Extract the [X, Y] coordinate from the center of the cell holding the provided text.  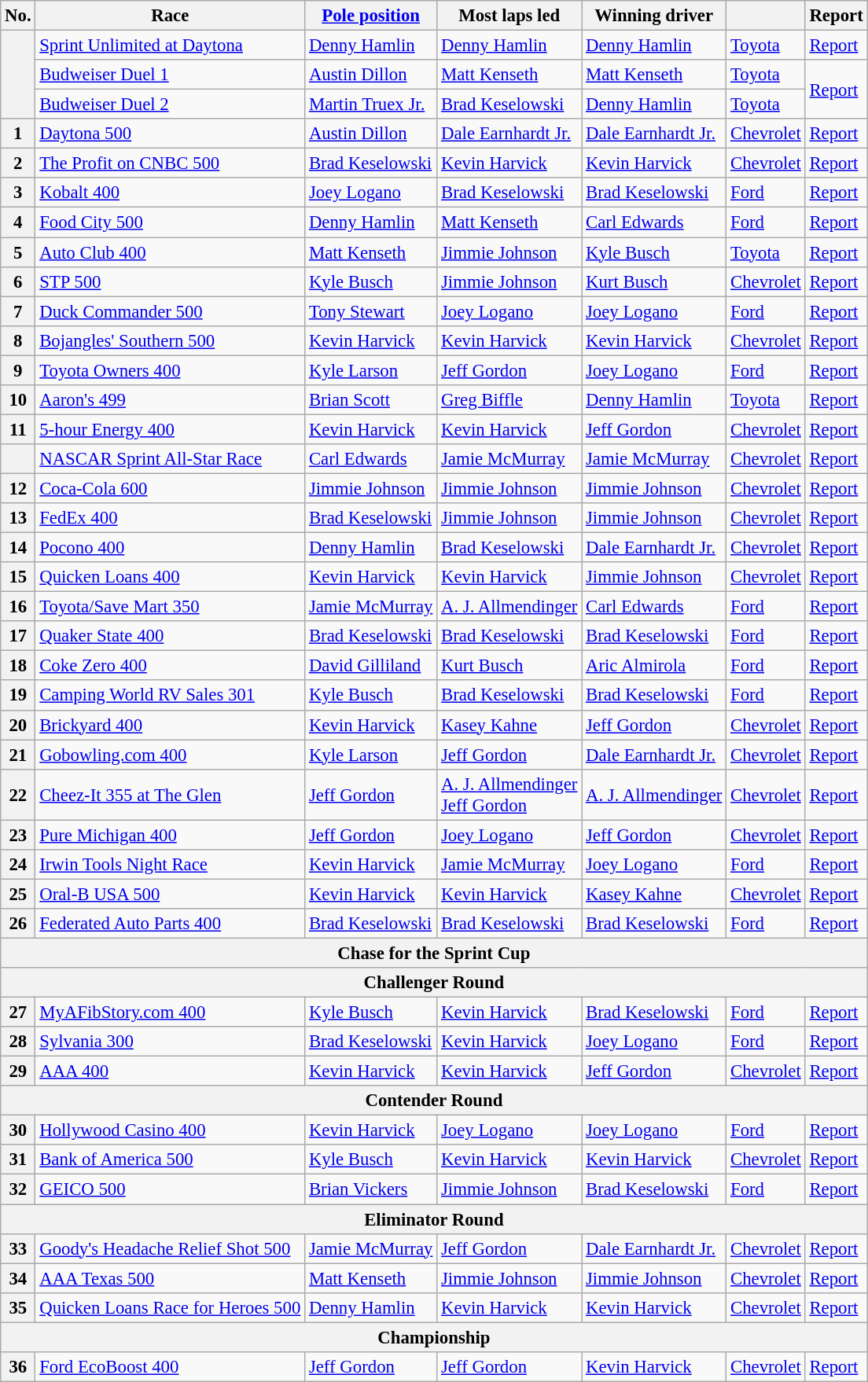
Brickyard 400 [170, 725]
Oral-B USA 500 [170, 894]
Bank of America 500 [170, 1160]
18 [18, 666]
22 [18, 794]
Camping World RV Sales 301 [170, 696]
AAA 400 [170, 1071]
25 [18, 894]
Aaron's 499 [170, 400]
The Profit on CNBC 500 [170, 164]
17 [18, 636]
23 [18, 835]
27 [18, 1013]
AAA Texas 500 [170, 1278]
Pole position [371, 16]
10 [18, 400]
7 [18, 311]
Sprint Unlimited at Daytona [170, 46]
14 [18, 548]
STP 500 [170, 281]
Aric Almirola [654, 666]
1 [18, 134]
4 [18, 222]
Federated Auto Parts 400 [170, 924]
13 [18, 518]
Challenger Round [434, 983]
A. J. AllmendingerJeff Gordon [509, 794]
5-hour Energy 400 [170, 429]
34 [18, 1278]
Quicken Loans Race for Heroes 500 [170, 1307]
15 [18, 577]
David Gilliland [371, 666]
Sylvania 300 [170, 1042]
8 [18, 340]
Pure Michigan 400 [170, 835]
30 [18, 1130]
Winning driver [654, 16]
24 [18, 865]
31 [18, 1160]
Championship [434, 1337]
Cheez-It 355 at The Glen [170, 794]
Duck Commander 500 [170, 311]
Coca-Cola 600 [170, 488]
Auto Club 400 [170, 252]
19 [18, 696]
Budweiser Duel 2 [170, 105]
Most laps led [509, 16]
29 [18, 1071]
32 [18, 1189]
MyAFibStory.com 400 [170, 1013]
21 [18, 755]
Hollywood Casino 400 [170, 1130]
Goody's Headache Relief Shot 500 [170, 1248]
Food City 500 [170, 222]
Brian Vickers [371, 1189]
5 [18, 252]
NASCAR Sprint All-Star Race [170, 459]
Eliminator Round [434, 1219]
Race [170, 16]
3 [18, 193]
11 [18, 429]
Pocono 400 [170, 548]
Brian Scott [371, 400]
Toyota Owners 400 [170, 370]
Contender Round [434, 1101]
36 [18, 1367]
Daytona 500 [170, 134]
6 [18, 281]
Chase for the Sprint Cup [434, 953]
Irwin Tools Night Race [170, 865]
Greg Biffle [509, 400]
Toyota/Save Mart 350 [170, 607]
GEICO 500 [170, 1189]
Kobalt 400 [170, 193]
26 [18, 924]
Martin Truex Jr. [371, 105]
Quaker State 400 [170, 636]
20 [18, 725]
No. [18, 16]
Gobowling.com 400 [170, 755]
Budweiser Duel 1 [170, 75]
16 [18, 607]
28 [18, 1042]
12 [18, 488]
9 [18, 370]
FedEx 400 [170, 518]
Bojangles' Southern 500 [170, 340]
33 [18, 1248]
Coke Zero 400 [170, 666]
35 [18, 1307]
Ford EcoBoost 400 [170, 1367]
Quicken Loans 400 [170, 577]
2 [18, 164]
Tony Stewart [371, 311]
